Scan for the cell matching the given text and deliver its (X, Y) coordinate at center. 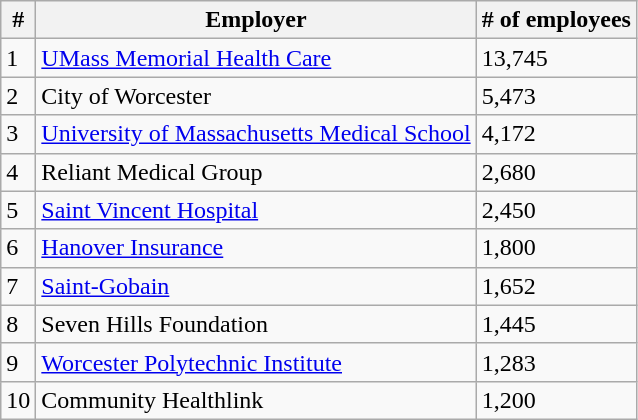
4,172 (556, 134)
5 (18, 210)
University of Massachusetts Medical School (256, 134)
6 (18, 248)
UMass Memorial Health Care (256, 58)
1,283 (556, 362)
2 (18, 96)
2,450 (556, 210)
10 (18, 400)
2,680 (556, 172)
1,800 (556, 248)
1,445 (556, 324)
Reliant Medical Group (256, 172)
# (18, 20)
Saint Vincent Hospital (256, 210)
1,652 (556, 286)
Employer (256, 20)
5,473 (556, 96)
Community Healthlink (256, 400)
13,745 (556, 58)
City of Worcester (256, 96)
4 (18, 172)
8 (18, 324)
3 (18, 134)
Seven Hills Foundation (256, 324)
1,200 (556, 400)
9 (18, 362)
Worcester Polytechnic Institute (256, 362)
# of employees (556, 20)
1 (18, 58)
Saint-Gobain (256, 286)
Hanover Insurance (256, 248)
7 (18, 286)
